Output the [X, Y] coordinate of the center of the cell containing the given text.  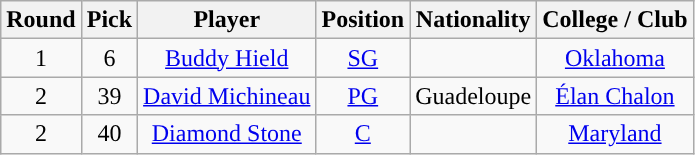
Round [41, 20]
Élan Chalon [615, 96]
Position [363, 20]
PG [363, 96]
1 [41, 58]
Nationality [474, 20]
40 [109, 134]
Maryland [615, 134]
C [363, 134]
David Michineau [227, 96]
Pick [109, 20]
Player [227, 20]
Buddy Hield [227, 58]
6 [109, 58]
College / Club [615, 20]
39 [109, 96]
Oklahoma [615, 58]
Guadeloupe [474, 96]
Diamond Stone [227, 134]
SG [363, 58]
